Detect which cell encompasses the target text, then output its (X, Y) center coordinate. 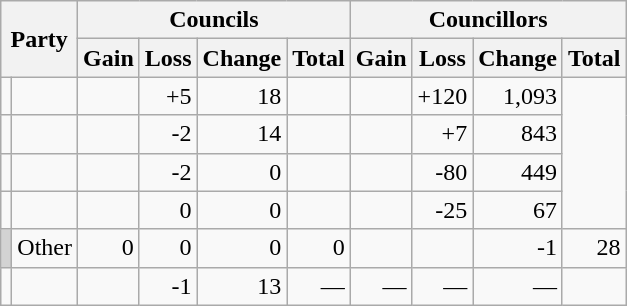
-25 (442, 210)
Party (40, 39)
14 (242, 134)
-80 (442, 172)
449 (518, 172)
843 (518, 134)
18 (242, 96)
Other (45, 248)
Councillors (488, 20)
28 (594, 248)
Councils (214, 20)
13 (242, 286)
+5 (168, 96)
1,093 (518, 96)
+120 (442, 96)
67 (518, 210)
+7 (442, 134)
